Pinpoint the cell where the given text exists, returning its (X, Y) midpoint coordinate. 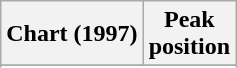
Chart (1997) (72, 34)
Peakposition (189, 34)
